For the text-containing cell, return its midpoint in [x, y] coordinate format. 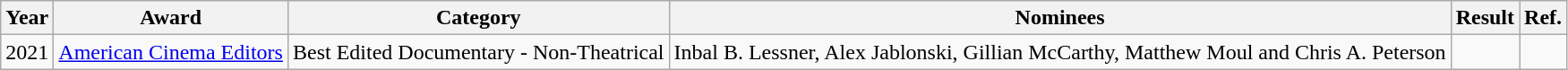
American Cinema Editors [171, 52]
2021 [27, 52]
Inbal B. Lessner, Alex Jablonski, Gillian McCarthy, Matthew Moul and Chris A. Peterson [1060, 52]
Nominees [1060, 18]
Award [171, 18]
Year [27, 18]
Ref. [1544, 18]
Best Edited Documentary - Non-Theatrical [478, 52]
Category [478, 18]
Result [1485, 18]
